Output the [X, Y] coordinate of the center of the cell containing the given text.  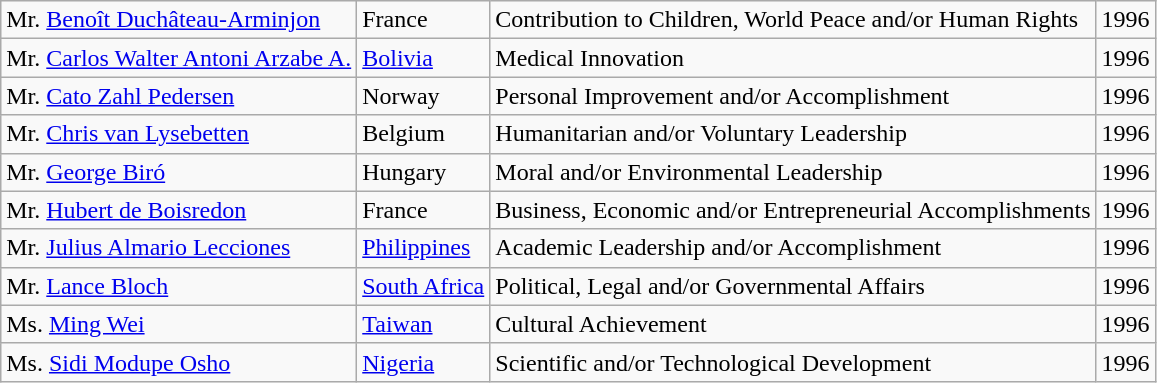
Contribution to Children, World Peace and/or Human Rights [793, 20]
Mr. Chris van Lysebetten [179, 134]
Mr. Benoît Duchâteau-Arminjon [179, 20]
Cultural Achievement [793, 324]
Taiwan [424, 324]
Scientific and/or Technological Development [793, 362]
Hungary [424, 172]
Philippines [424, 248]
Bolivia [424, 58]
Mr. Cato Zahl Pedersen [179, 96]
Belgium [424, 134]
Mr. Julius Almario Lecciones [179, 248]
Mr. Hubert de Boisredon [179, 210]
Humanitarian and/or Voluntary Leadership [793, 134]
Mr. Lance Bloch [179, 286]
Political, Legal and/or Governmental Affairs [793, 286]
Personal Improvement and/or Accomplishment [793, 96]
Business, Economic and/or Entrepreneurial Accomplishments [793, 210]
Norway [424, 96]
Ms. Sidi Modupe Osho [179, 362]
Nigeria [424, 362]
Medical Innovation [793, 58]
Mr. Carlos Walter Antoni Arzabe A. [179, 58]
Ms. Ming Wei [179, 324]
Mr. George Biró [179, 172]
Moral and/or Environmental Leadership [793, 172]
Academic Leadership and/or Accomplishment [793, 248]
South Africa [424, 286]
